Scan for the cell matching the given text and deliver its [x, y] coordinate at center. 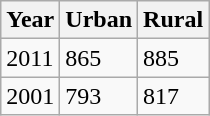
2001 [30, 96]
793 [99, 96]
2011 [30, 58]
Rural [174, 20]
817 [174, 96]
885 [174, 58]
Urban [99, 20]
865 [99, 58]
Year [30, 20]
